Find where the given text appears and provide that cell's center as [x, y] coordinate. 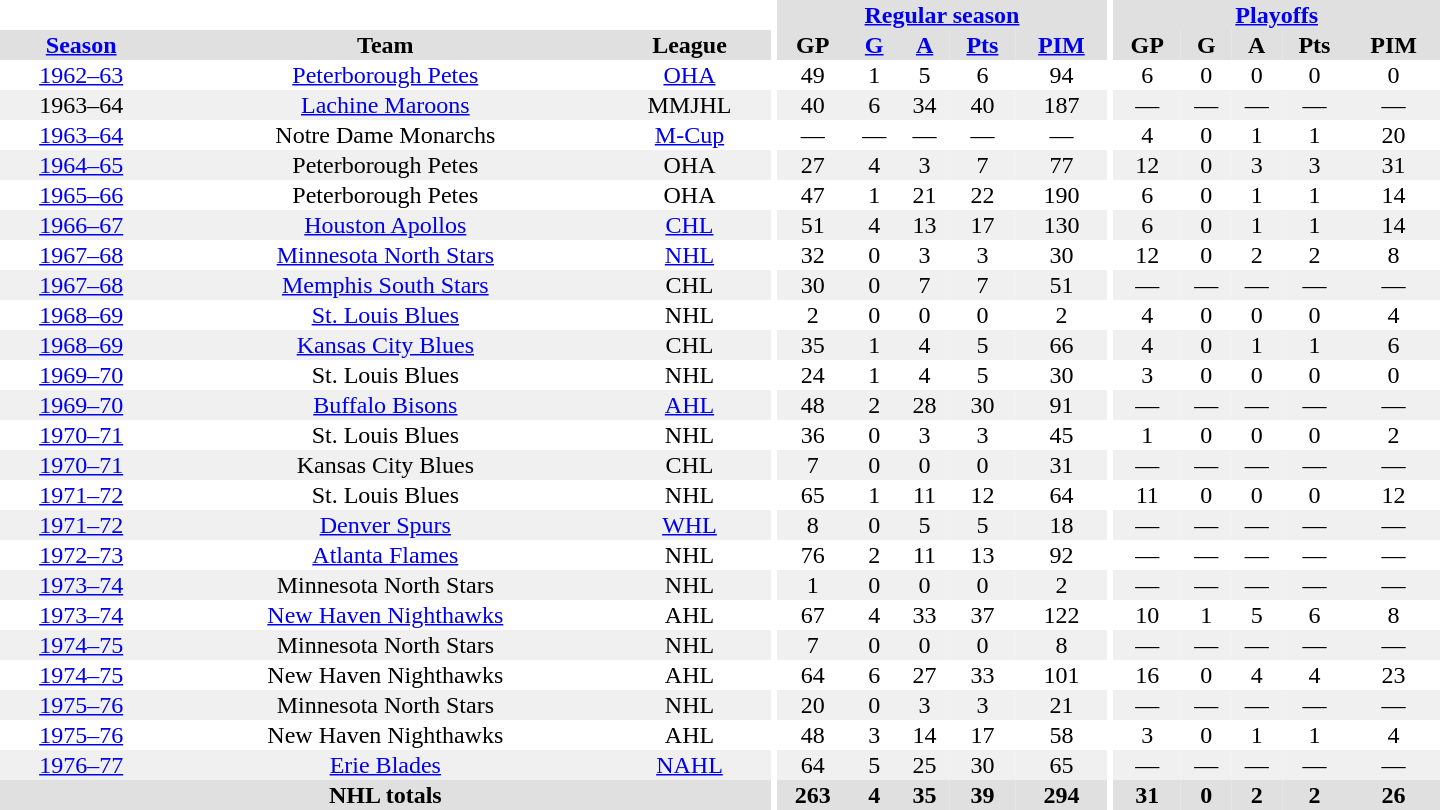
122 [1062, 615]
1965–66 [81, 195]
Denver Spurs [385, 525]
Regular season [942, 15]
Team [385, 45]
WHL [689, 525]
1972–73 [81, 555]
Memphis South Stars [385, 285]
76 [812, 555]
NHL totals [386, 795]
Playoffs [1276, 15]
91 [1062, 405]
77 [1062, 165]
94 [1062, 75]
58 [1062, 735]
294 [1062, 795]
Houston Apollos [385, 225]
1964–65 [81, 165]
Notre Dame Monarchs [385, 135]
32 [812, 255]
101 [1062, 675]
1976–77 [81, 765]
NAHL [689, 765]
47 [812, 195]
39 [982, 795]
36 [812, 435]
190 [1062, 195]
1966–67 [81, 225]
23 [1394, 675]
37 [982, 615]
25 [924, 765]
34 [924, 105]
49 [812, 75]
Atlanta Flames [385, 555]
92 [1062, 555]
Erie Blades [385, 765]
16 [1147, 675]
League [689, 45]
22 [982, 195]
66 [1062, 345]
263 [812, 795]
130 [1062, 225]
26 [1394, 795]
Lachine Maroons [385, 105]
MMJHL [689, 105]
18 [1062, 525]
M-Cup [689, 135]
187 [1062, 105]
Season [81, 45]
45 [1062, 435]
28 [924, 405]
67 [812, 615]
24 [812, 375]
Buffalo Bisons [385, 405]
1962–63 [81, 75]
10 [1147, 615]
